Pinpoint the cell where the given text exists, returning its [X, Y] midpoint coordinate. 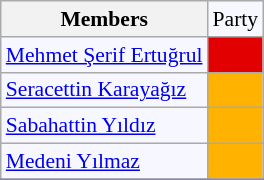
Sabahattin Yıldız [104, 126]
Seracettin Karayağız [104, 90]
Members [104, 19]
Party [236, 19]
Medeni Yılmaz [104, 162]
Mehmet Şerif Ertuğrul [104, 55]
